Find where the given text appears and provide that cell's center as (x, y) coordinate. 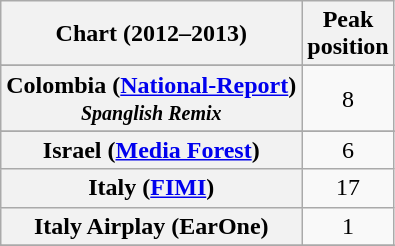
8 (348, 98)
1 (348, 226)
Italy Airplay (EarOne) (152, 226)
Chart (2012–2013) (152, 34)
17 (348, 188)
6 (348, 150)
Italy (FIMI) (152, 188)
Israel (Media Forest) (152, 150)
Colombia (National-Report)Spanglish Remix (152, 98)
Peakposition (348, 34)
